Identify which cell holds the provided text, then report its [x, y] central coordinate. 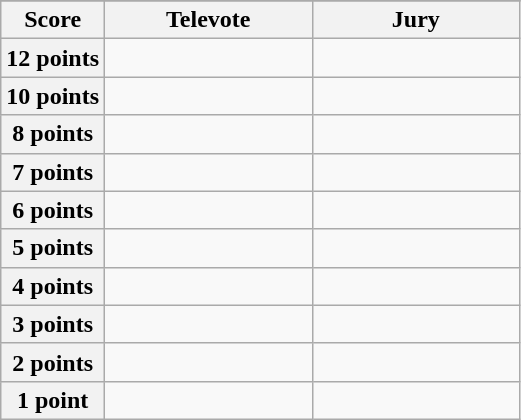
2 points [53, 362]
Televote [209, 20]
1 point [53, 400]
3 points [53, 324]
Score [53, 20]
10 points [53, 96]
8 points [53, 134]
7 points [53, 172]
Jury [416, 20]
5 points [53, 248]
12 points [53, 58]
4 points [53, 286]
6 points [53, 210]
